Search for the cell housing the specified text and yield its [x, y] center coordinate. 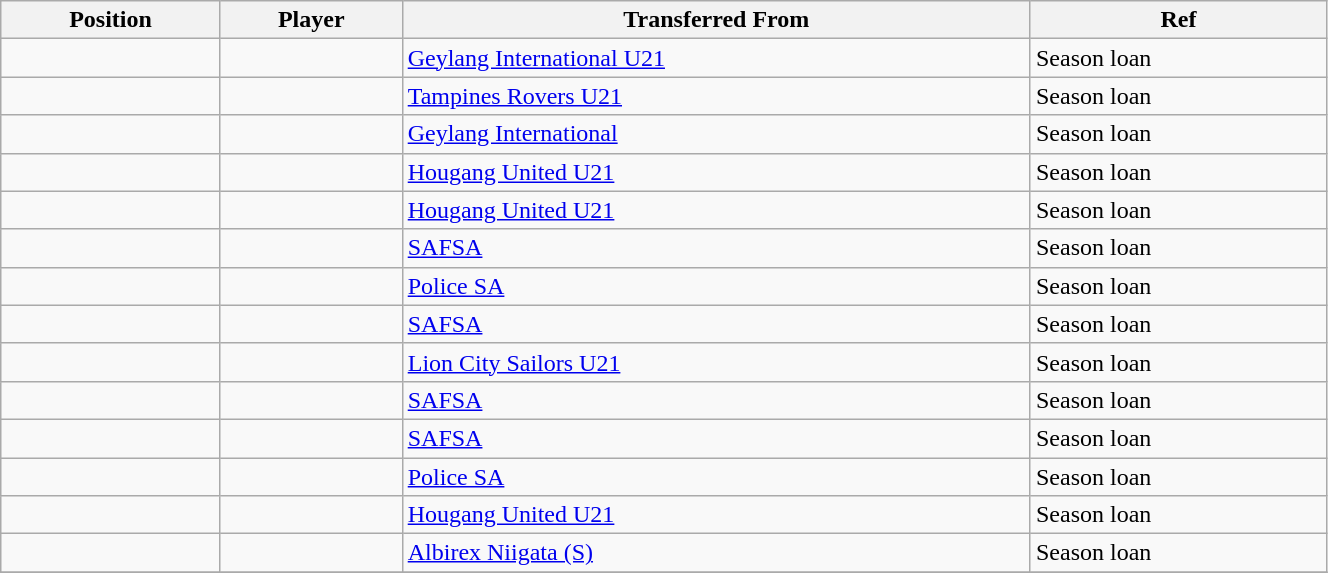
Albirex Niigata (S) [716, 553]
Lion City Sailors U21 [716, 362]
Tampines Rovers U21 [716, 96]
Player [311, 20]
Position [111, 20]
Geylang International U21 [716, 58]
Ref [1178, 20]
Transferred From [716, 20]
Geylang International [716, 134]
